Return the [X, Y] coordinate for the center point of the cell that contains the specified text.  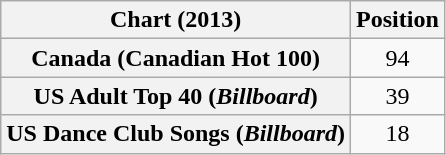
94 [398, 58]
US Adult Top 40 (Billboard) [176, 96]
39 [398, 96]
Position [398, 20]
Canada (Canadian Hot 100) [176, 58]
US Dance Club Songs (Billboard) [176, 134]
18 [398, 134]
Chart (2013) [176, 20]
